Search for the cell housing the specified text and yield its (X, Y) center coordinate. 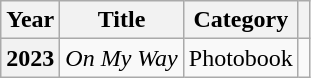
Title (122, 20)
2023 (30, 58)
On My Way (122, 58)
Photobook (240, 58)
Category (240, 20)
Year (30, 20)
